Determine the [X, Y] coordinate at the center of the cell enclosing the given text.  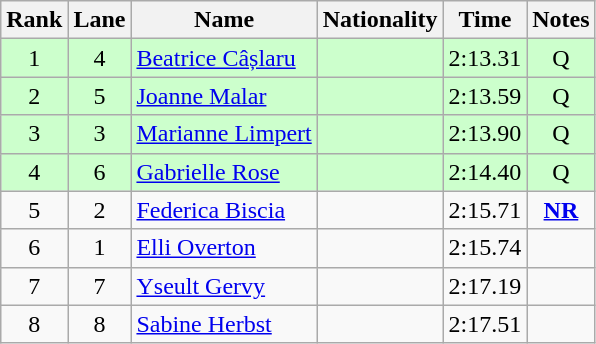
2:17.19 [485, 286]
2:13.59 [485, 96]
Notes [561, 20]
2:15.71 [485, 210]
2:13.31 [485, 58]
2:17.51 [485, 324]
Federica Biscia [224, 210]
2:14.40 [485, 172]
Gabrielle Rose [224, 172]
2:13.90 [485, 134]
Elli Overton [224, 248]
Beatrice Câșlaru [224, 58]
Nationality [380, 20]
Sabine Herbst [224, 324]
Time [485, 20]
Marianne Limpert [224, 134]
Joanne Malar [224, 96]
Yseult Gervy [224, 286]
Name [224, 20]
2:15.74 [485, 248]
Lane [100, 20]
NR [561, 210]
Rank [34, 20]
